Scan for the cell matching the given text and deliver its (X, Y) coordinate at center. 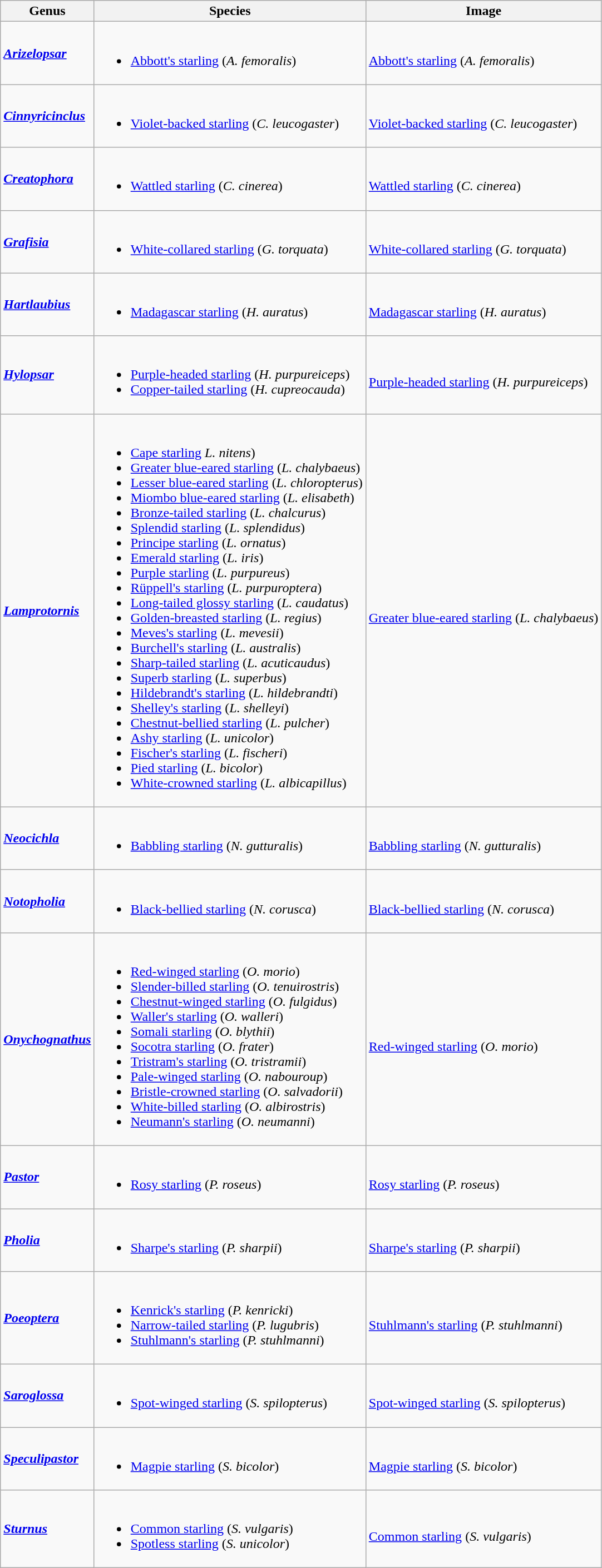
Arizelopsar (47, 53)
Cinnyricinclus (47, 116)
Image (483, 11)
Hylopsar (47, 375)
Neocichla (47, 838)
Notopholia (47, 901)
Species (230, 11)
Pholia (47, 1240)
Hartlaubius (47, 305)
Speculipastor (47, 1459)
Common starling (S. vulgaris)Spotless starling (S. unicolor) (230, 1529)
Stuhlmann's starling (P. stuhlmanni) (483, 1318)
Onychognathus (47, 1039)
Genus (47, 11)
Creatophora (47, 179)
Lamprotornis (47, 611)
Pastor (47, 1177)
Common starling (S. vulgaris) (483, 1529)
Poeoptera (47, 1318)
Purple-headed starling (H. purpureiceps) (483, 375)
Purple-headed starling (H. purpureiceps)Copper-tailed starling (H. cupreocauda) (230, 375)
Sturnus (47, 1529)
Grafisia (47, 241)
Red-winged starling (O. morio) (483, 1039)
Kenrick's starling (P. kenricki)Narrow-tailed starling (P. lugubris)Stuhlmann's starling (P. stuhlmanni) (230, 1318)
Saroglossa (47, 1396)
Greater blue-eared starling (L. chalybaeus) (483, 611)
